Pinpoint the cell where the given text exists, returning its [X, Y] midpoint coordinate. 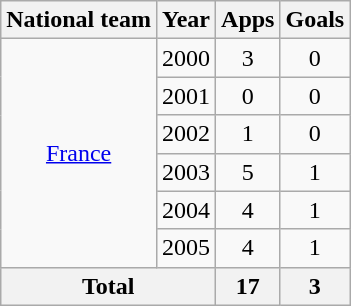
2004 [186, 210]
France [79, 153]
5 [248, 172]
2005 [186, 248]
2003 [186, 172]
Total [108, 286]
2001 [186, 96]
17 [248, 286]
National team [79, 20]
2000 [186, 58]
2002 [186, 134]
Year [186, 20]
Goals [315, 20]
Apps [248, 20]
